Return the [X, Y] coordinate for the center point of the cell that contains the specified text.  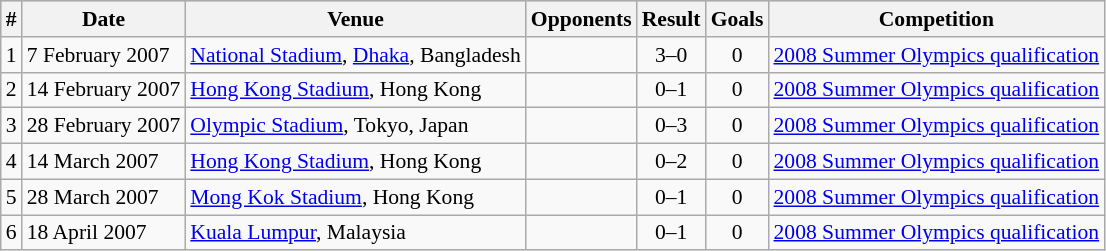
28 March 2007 [104, 197]
Kuala Lumpur, Malaysia [355, 233]
Goals [738, 19]
Opponents [582, 19]
3–0 [672, 55]
14 February 2007 [104, 90]
28 February 2007 [104, 126]
Olympic Stadium, Tokyo, Japan [355, 126]
18 April 2007 [104, 233]
7 February 2007 [104, 55]
4 [12, 162]
Competition [936, 19]
Result [672, 19]
# [12, 19]
Mong Kok Stadium, Hong Kong [355, 197]
3 [12, 126]
National Stadium, Dhaka, Bangladesh [355, 55]
1 [12, 55]
6 [12, 233]
14 March 2007 [104, 162]
0–2 [672, 162]
5 [12, 197]
Venue [355, 19]
0–3 [672, 126]
Date [104, 19]
2 [12, 90]
